Find where the given text appears and provide that cell's center as (X, Y) coordinate. 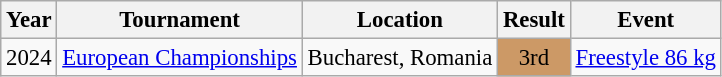
Tournament (180, 20)
Location (400, 20)
Year (29, 20)
2024 (29, 58)
European Championships (180, 58)
3rd (534, 58)
Bucharest, Romania (400, 58)
Event (646, 20)
Freestyle 86 kg (646, 58)
Result (534, 20)
